Locate the cell with the specified text and output its (X, Y) center coordinate. 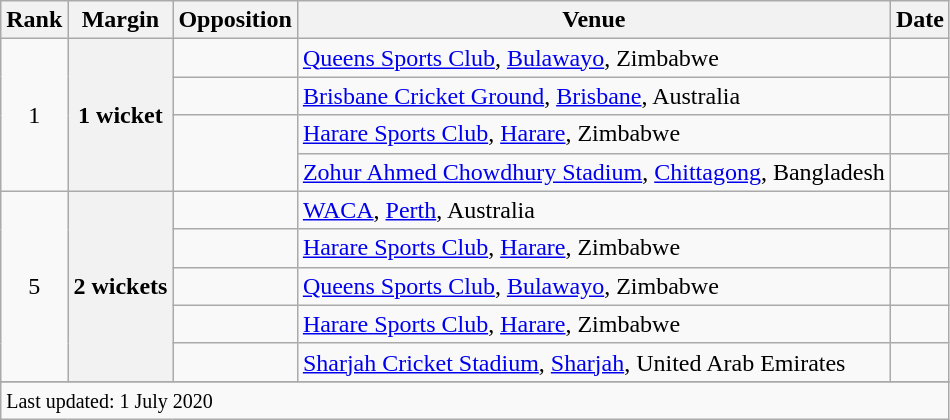
Margin (120, 20)
2 wickets (120, 286)
Venue (594, 20)
Opposition (235, 20)
1 wicket (120, 115)
WACA, Perth, Australia (594, 210)
Brisbane Cricket Ground, Brisbane, Australia (594, 96)
1 (34, 115)
Sharjah Cricket Stadium, Sharjah, United Arab Emirates (594, 362)
Rank (34, 20)
5 (34, 286)
Date (920, 20)
Last updated: 1 July 2020 (476, 400)
Zohur Ahmed Chowdhury Stadium, Chittagong, Bangladesh (594, 172)
